Determine the [x, y] coordinate at the center of the cell enclosing the given text.  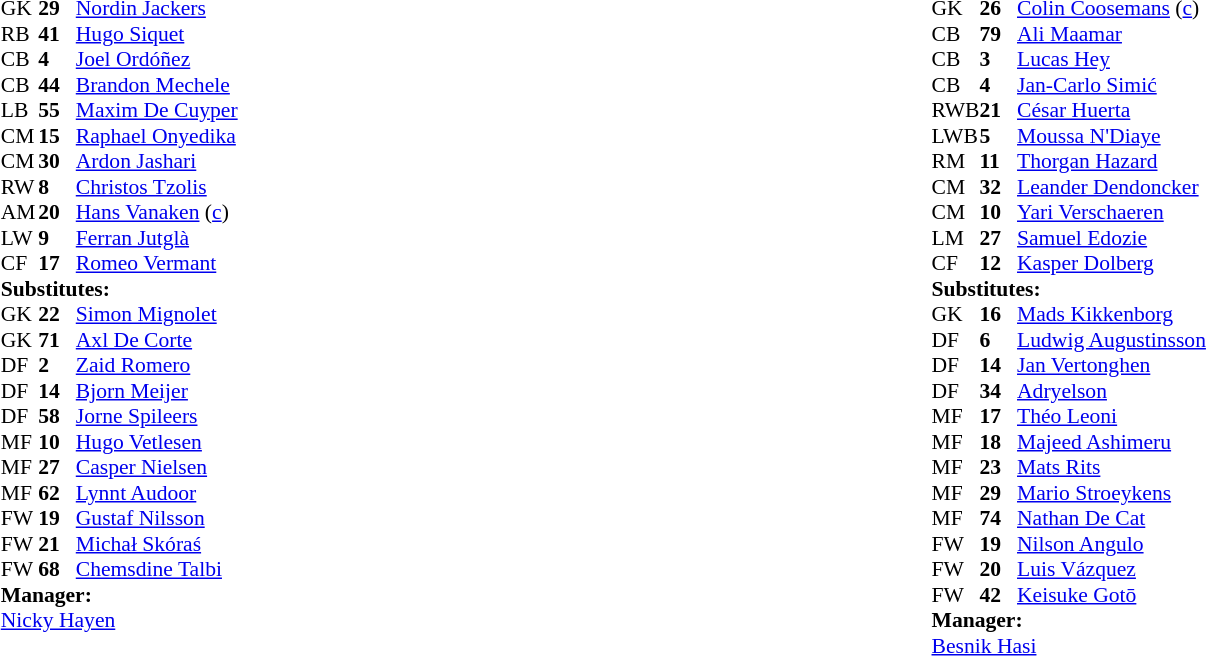
74 [999, 519]
Zaid Romero [157, 365]
8 [57, 187]
Jan-Carlo Simić [1112, 85]
AM [20, 213]
12 [999, 263]
34 [999, 391]
Michał Skóraś [157, 544]
Ludwig Augustinsson [1112, 340]
Théo Leoni [1112, 417]
Romeo Vermant [157, 263]
Simon Mignolet [157, 315]
Mario Stroeykens [1112, 493]
Gustaf Nilsson [157, 519]
LWB [956, 136]
42 [999, 595]
41 [57, 34]
2 [57, 365]
79 [999, 34]
Casper Nielsen [157, 467]
LM [956, 238]
RM [956, 161]
Leander Dendoncker [1112, 187]
Ali Maamar [1112, 34]
Raphael Onyedika [157, 136]
11 [999, 161]
16 [999, 315]
68 [57, 569]
Brandon Mechele [157, 85]
29 [999, 493]
Majeed Ashimeru [1112, 442]
Luis Vázquez [1112, 569]
Maxim De Cuyper [157, 111]
LW [20, 238]
Hans Vanaken (c) [157, 213]
RWB [956, 111]
Hugo Vetlesen [157, 442]
55 [57, 111]
Lynnt Audoor [157, 493]
Mads Kikkenborg [1112, 315]
Thorgan Hazard [1112, 161]
6 [999, 340]
Nicky Hayen [120, 621]
RB [20, 34]
Nathan De Cat [1112, 519]
71 [57, 340]
Axl De Corte [157, 340]
Adryelson [1112, 391]
Jorne Spileers [157, 417]
62 [57, 493]
Nilson Angulo [1112, 544]
Joel Ordóñez [157, 59]
Kasper Dolberg [1112, 263]
Christos Tzolis [157, 187]
Mats Rits [1112, 467]
Keisuke Gotō [1112, 595]
22 [57, 315]
30 [57, 161]
Ardon Jashari [157, 161]
LB [20, 111]
58 [57, 417]
3 [999, 59]
Chemsdine Talbi [157, 569]
Ferran Jutglà [157, 238]
Moussa N'Diaye [1112, 136]
César Huerta [1112, 111]
Lucas Hey [1112, 59]
23 [999, 467]
Jan Vertonghen [1112, 365]
9 [57, 238]
18 [999, 442]
Hugo Siquet [157, 34]
RW [20, 187]
Samuel Edozie [1112, 238]
15 [57, 136]
32 [999, 187]
44 [57, 85]
Bjorn Meijer [157, 391]
5 [999, 136]
Yari Verschaeren [1112, 213]
